Identify which cell holds the provided text, then report its (X, Y) central coordinate. 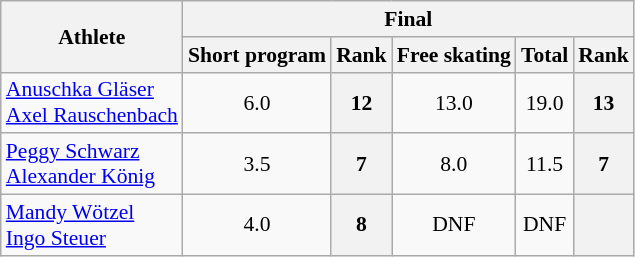
Final (408, 19)
6.0 (257, 102)
Peggy SchwarzAlexander König (92, 164)
Mandy WötzelIngo Steuer (92, 226)
12 (362, 102)
Total (544, 55)
Athlete (92, 36)
11.5 (544, 164)
Anuschka GläserAxel Rauschenbach (92, 102)
3.5 (257, 164)
19.0 (544, 102)
13 (604, 102)
8 (362, 226)
Short program (257, 55)
13.0 (454, 102)
8.0 (454, 164)
Free skating (454, 55)
4.0 (257, 226)
